Determine the (x, y) coordinate at the center of the cell enclosing the given text.  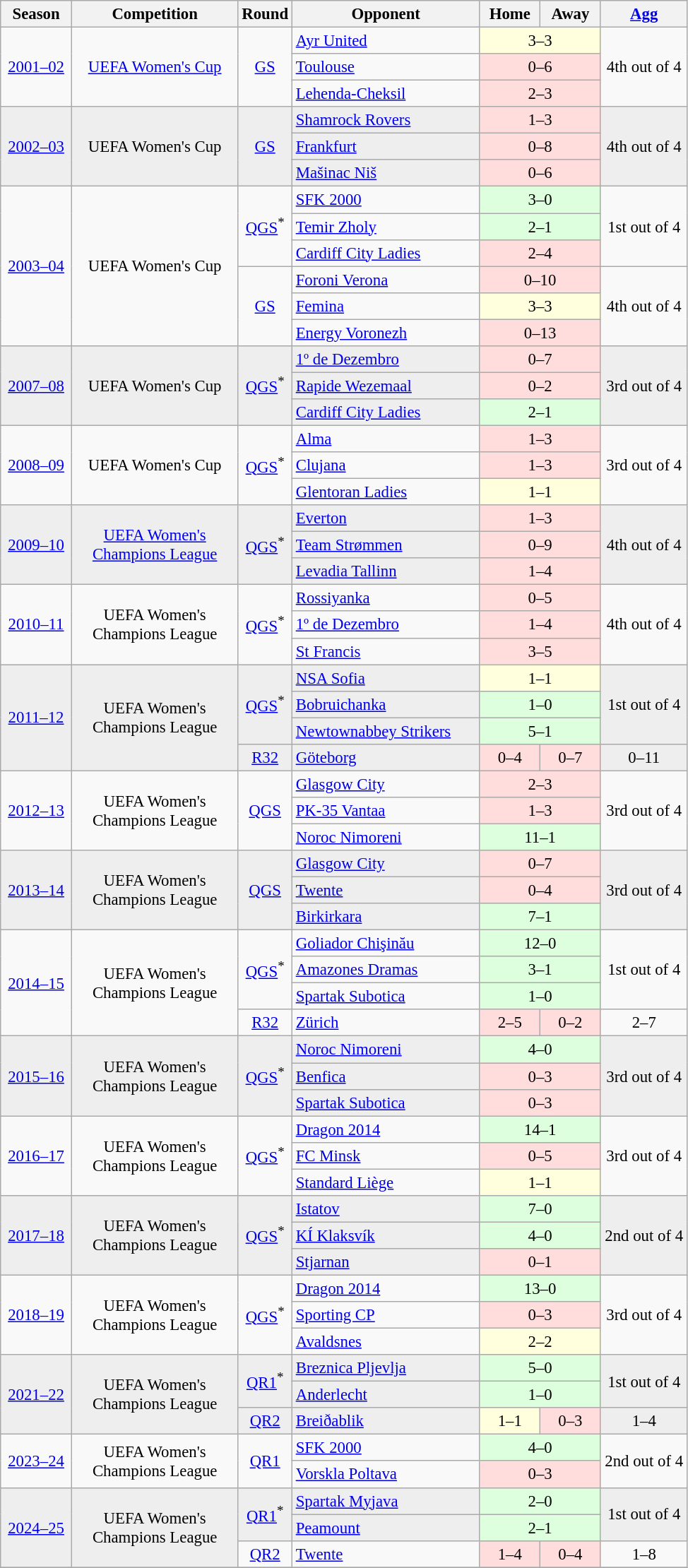
Agg (644, 14)
Everton (386, 518)
2015–16 (37, 1076)
2023–24 (37, 1461)
0–10 (540, 280)
Glentoran Ladies (386, 492)
5–1 (540, 731)
2014–15 (37, 983)
2–0 (540, 1501)
2–7 (644, 1023)
Stjarnan (386, 1262)
0–1 (540, 1262)
2021–22 (37, 1394)
7–1 (540, 917)
0–8 (540, 147)
2013–14 (37, 890)
Benfica (386, 1076)
QR1 (265, 1461)
3–5 (540, 651)
2010–11 (37, 624)
5–0 (540, 1368)
PK-35 Vantaa (386, 811)
Sporting CP (386, 1315)
Bobruichanka (386, 704)
Team Strømmen (386, 545)
2001–02 (37, 68)
2012–13 (37, 811)
2017–18 (37, 1236)
Birkirkara (386, 917)
Rossiyanka (386, 598)
12–0 (540, 944)
2–4 (540, 253)
0–13 (540, 333)
Rapide Wezemaal (386, 386)
2011–12 (37, 718)
Opponent (386, 14)
Clujana (386, 465)
2002–03 (37, 147)
3–1 (540, 970)
Home (510, 14)
Shamrock Rovers (386, 120)
Istatov (386, 1209)
Breiðablik (386, 1421)
7–0 (540, 1209)
Zürich (386, 1023)
11–1 (540, 837)
2018–19 (37, 1315)
Newtownabbey Strikers (386, 731)
Season (37, 14)
Amazones Dramas (386, 970)
2007–08 (37, 386)
KÍ Klaksvík (386, 1235)
Goliador Chişinău (386, 944)
Femina (386, 306)
Breznica Pljevlja (386, 1368)
13–0 (540, 1288)
Away (571, 14)
1–8 (644, 1554)
0–11 (644, 758)
14–1 (540, 1129)
Vorskla Poltava (386, 1475)
Avaldsnes (386, 1342)
2016–17 (37, 1156)
Foroni Verona (386, 280)
2–2 (540, 1342)
3–0 (540, 200)
Mašinac Niš (386, 173)
FC Minsk (386, 1156)
Ayr United (386, 41)
Frankfurt (386, 147)
2024–25 (37, 1527)
Temir Zholy (386, 227)
Alma (386, 439)
2–5 (510, 1023)
Göteborg (386, 758)
Energy Voronezh (386, 333)
2003–04 (37, 266)
Standard Liège (386, 1182)
St Francis (386, 651)
NSA Sofia (386, 678)
Lehenda-Cheksil (386, 94)
2009–10 (37, 545)
Levadia Tallinn (386, 571)
Spartak Myjava (386, 1501)
Round (265, 14)
2008–09 (37, 465)
Toulouse (386, 67)
0–9 (540, 545)
Peamount (386, 1528)
Anderlecht (386, 1395)
Competition (155, 14)
